Pinpoint the cell where the given text exists, returning its [X, Y] midpoint coordinate. 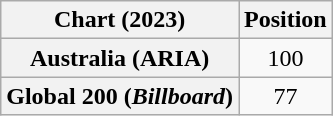
Global 200 (Billboard) [120, 96]
Position [285, 20]
77 [285, 96]
Australia (ARIA) [120, 58]
Chart (2023) [120, 20]
100 [285, 58]
